Output the [X, Y] coordinate of the center of the cell containing the given text.  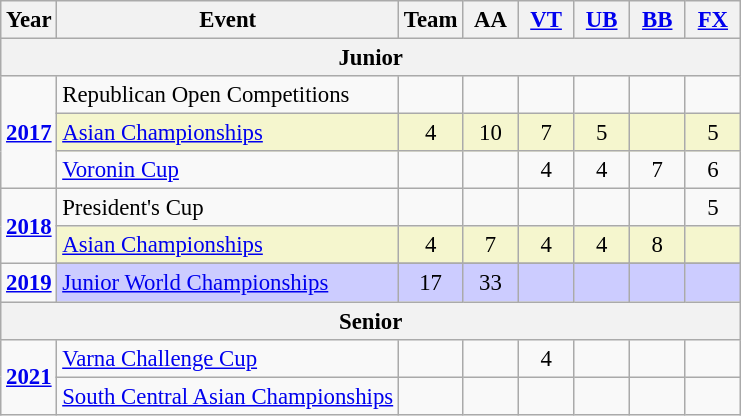
Junior [371, 58]
South Central Asian Championships [228, 396]
2017 [29, 132]
UB [602, 20]
Year [29, 20]
President's Cup [228, 208]
Voronin Cup [228, 170]
2021 [29, 376]
6 [713, 170]
VT [546, 20]
FX [713, 20]
Varna Challenge Cup [228, 358]
8 [657, 245]
Team [430, 20]
10 [491, 133]
AA [491, 20]
BB [657, 20]
33 [491, 283]
Junior World Championships [228, 283]
2018 [29, 226]
Event [228, 20]
Republican Open Competitions [228, 95]
17 [430, 283]
2019 [29, 283]
Senior [371, 321]
